Detect which cell encompasses the target text, then output its (x, y) center coordinate. 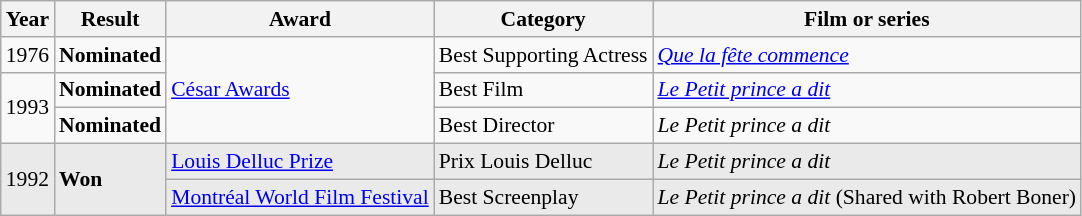
1976 (28, 55)
Won (110, 180)
1993 (28, 108)
Le Petit prince a dit (Shared with Robert Boner) (868, 197)
1992 (28, 180)
Montréal World Film Festival (300, 197)
Best Supporting Actress (544, 55)
Best Film (544, 90)
Result (110, 19)
César Awards (300, 90)
Prix Louis Delluc (544, 162)
Que la fête commence (868, 55)
Best Screenplay (544, 197)
Award (300, 19)
Year (28, 19)
Category (544, 19)
Louis Delluc Prize (300, 162)
Film or series (868, 19)
Best Director (544, 126)
